Pinpoint the cell where the given text exists, returning its [X, Y] midpoint coordinate. 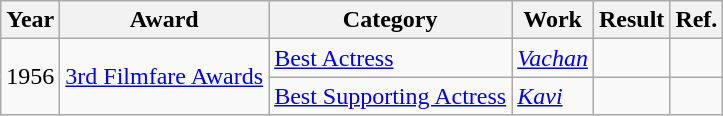
Result [631, 20]
Category [390, 20]
Year [30, 20]
Best Actress [390, 58]
Award [164, 20]
3rd Filmfare Awards [164, 77]
Ref. [696, 20]
Kavi [553, 96]
Best Supporting Actress [390, 96]
Work [553, 20]
Vachan [553, 58]
1956 [30, 77]
